Find where the given text appears and provide that cell's center as (x, y) coordinate. 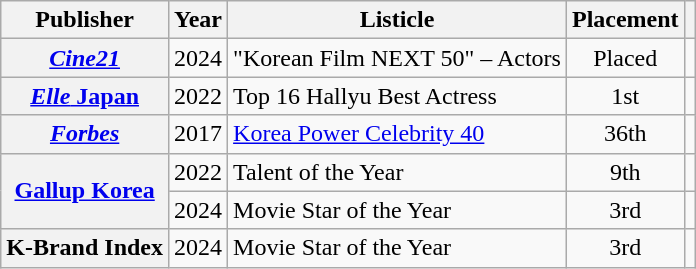
2017 (198, 134)
Top 16 Hallyu Best Actress (398, 96)
Elle Japan (85, 96)
Talent of the Year (398, 172)
Gallup Korea (85, 191)
Korea Power Celebrity 40 (398, 134)
Forbes (85, 134)
Year (198, 20)
1st (625, 96)
K-Brand Index (85, 248)
36th (625, 134)
Cine21 (85, 58)
Publisher (85, 20)
"Korean Film NEXT 50" – Actors (398, 58)
Listicle (398, 20)
9th (625, 172)
Placement (625, 20)
Placed (625, 58)
